Search for the cell housing the specified text and yield its [x, y] center coordinate. 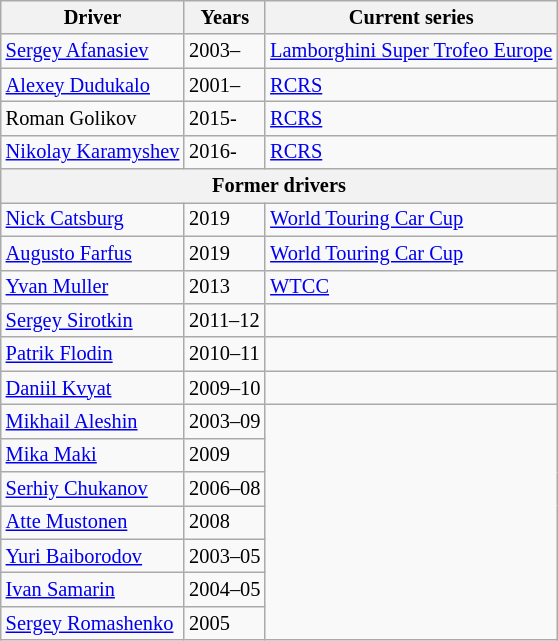
Lamborghini Super Trofeo Europe [411, 51]
Mika Maki [93, 455]
2003– [224, 51]
2008 [224, 522]
Augusto Farfus [93, 253]
Sergey Romashenko [93, 623]
Former drivers [279, 186]
2009 [224, 455]
2010–11 [224, 354]
Nick Catsburg [93, 219]
Serhiy Chukanov [93, 489]
Current series [411, 17]
Nikolay Karamyshev [93, 152]
Ivan Samarin [93, 589]
2003–05 [224, 556]
2016- [224, 152]
Yvan Muller [93, 287]
2013 [224, 287]
2003–09 [224, 421]
Atte Mustonen [93, 522]
2015- [224, 118]
2005 [224, 623]
2009–10 [224, 388]
2001– [224, 85]
Driver [93, 17]
Mikhail Aleshin [93, 421]
Sergey Sirotkin [93, 320]
Yuri Baiborodov [93, 556]
Alexey Dudukalo [93, 85]
Roman Golikov [93, 118]
Daniil Kvyat [93, 388]
2006–08 [224, 489]
Sergey Afanasiev [93, 51]
Patrik Flodin [93, 354]
2011–12 [224, 320]
2004–05 [224, 589]
WTCC [411, 287]
Years [224, 17]
